Return (X, Y) of the center of cell containing provided text 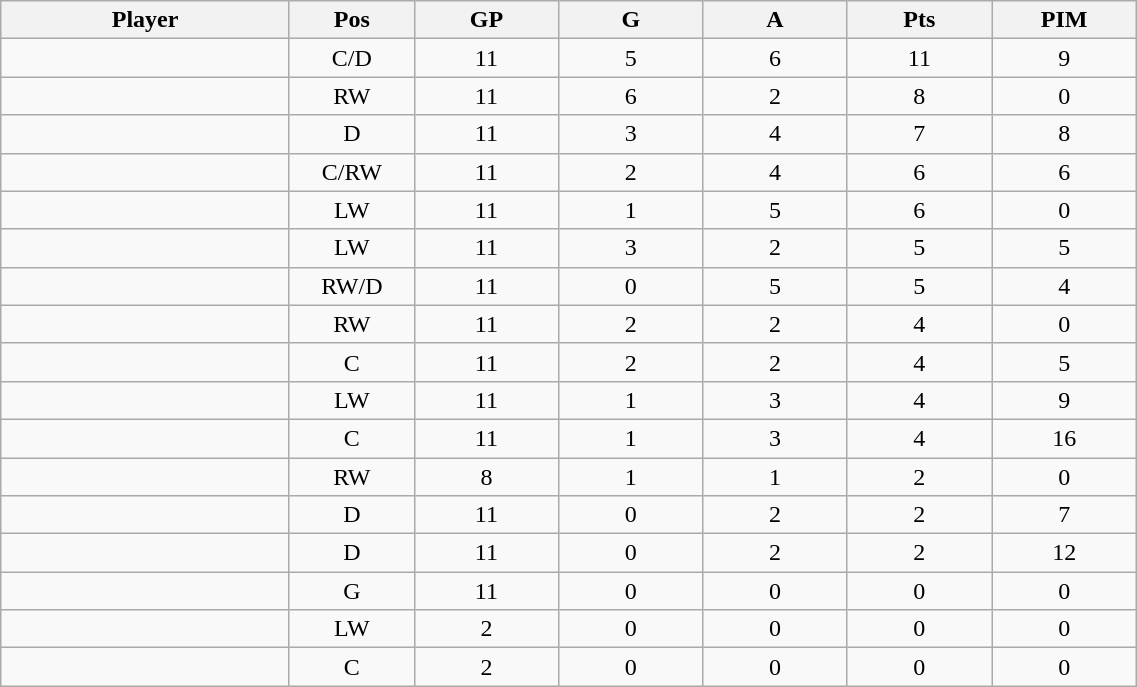
C/D (352, 58)
C/RW (352, 172)
A (775, 20)
GP (486, 20)
12 (1064, 553)
RW/D (352, 286)
PIM (1064, 20)
Player (146, 20)
Pos (352, 20)
16 (1064, 438)
Pts (919, 20)
